Search for the cell housing the specified text and yield its (X, Y) center coordinate. 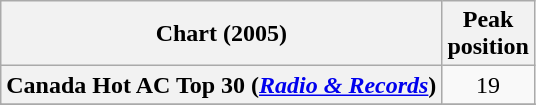
Canada Hot AC Top 30 (Radio & Records) (222, 85)
Chart (2005) (222, 34)
19 (488, 85)
Peakposition (488, 34)
